Find where the given text appears and provide that cell's center as (X, Y) coordinate. 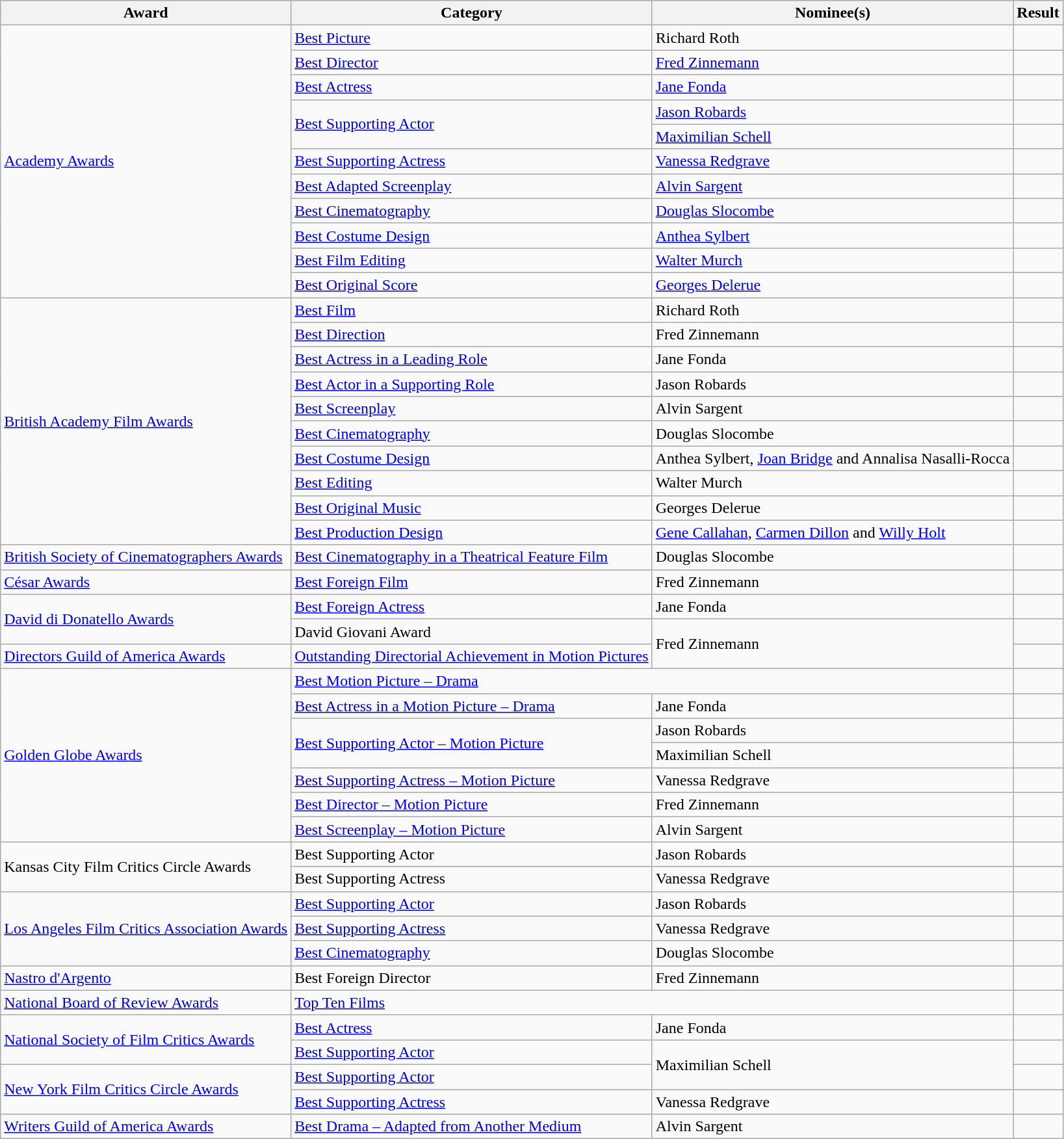
Best Director – Motion Picture (472, 805)
Academy Awards (146, 161)
Best Actress in a Leading Role (472, 360)
Anthea Sylbert, Joan Bridge and Annalisa Nasalli-Rocca (833, 458)
Anthea Sylbert (833, 235)
Best Adapted Screenplay (472, 186)
Result (1038, 13)
Best Actor in a Supporting Role (472, 384)
David di Donatello Awards (146, 619)
Nominee(s) (833, 13)
Best Cinematography in a Theatrical Feature Film (472, 557)
British Society of Cinematographers Awards (146, 557)
Best Actress in a Motion Picture – Drama (472, 705)
Best Original Music (472, 508)
Outstanding Directorial Achievement in Motion Pictures (472, 656)
Best Drama – Adapted from Another Medium (472, 1127)
Gene Callahan, Carmen Dillon and Willy Holt (833, 532)
Best Motion Picture – Drama (653, 681)
Kansas City Film Critics Circle Awards (146, 867)
Best Direction (472, 335)
Best Screenplay (472, 409)
Best Production Design (472, 532)
Best Foreign Film (472, 582)
Best Foreign Actress (472, 607)
Directors Guild of America Awards (146, 656)
Best Supporting Actor – Motion Picture (472, 743)
Best Foreign Director (472, 978)
Los Angeles Film Critics Association Awards (146, 928)
New York Film Critics Circle Awards (146, 1089)
David Giovani Award (472, 631)
Category (472, 13)
Golden Globe Awards (146, 755)
Best Film (472, 310)
Top Ten Films (653, 1002)
Best Film Editing (472, 260)
Best Director (472, 62)
César Awards (146, 582)
Best Editing (472, 483)
National Society of Film Critics Awards (146, 1040)
Best Original Score (472, 285)
Writers Guild of America Awards (146, 1127)
Best Screenplay – Motion Picture (472, 830)
Best Supporting Actress – Motion Picture (472, 780)
Nastro d'Argento (146, 978)
National Board of Review Awards (146, 1002)
British Academy Film Awards (146, 421)
Best Picture (472, 38)
Award (146, 13)
